Find where the given text appears and provide that cell's center as [x, y] coordinate. 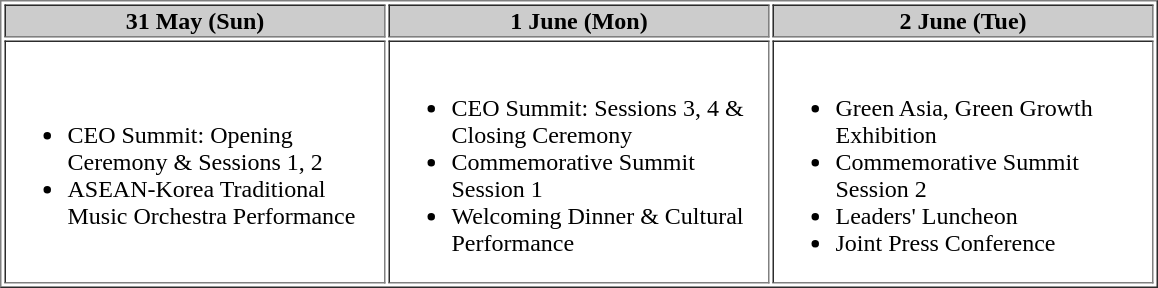
1 June (Mon) [578, 20]
CEO Summit: Opening Ceremony & Sessions 1, 2ASEAN-Korea Traditional Music Orchestra Performance [194, 162]
Green Asia, Green Growth ExhibitionCommemorative Summit Session 2Leaders' LuncheonJoint Press Conference [962, 162]
2 June (Tue) [962, 20]
CEO Summit: Sessions 3, 4 & Closing CeremonyCommemorative Summit Session 1Welcoming Dinner & Cultural Performance [578, 162]
31 May (Sun) [194, 20]
